Pinpoint the cell where the given text exists, returning its (x, y) midpoint coordinate. 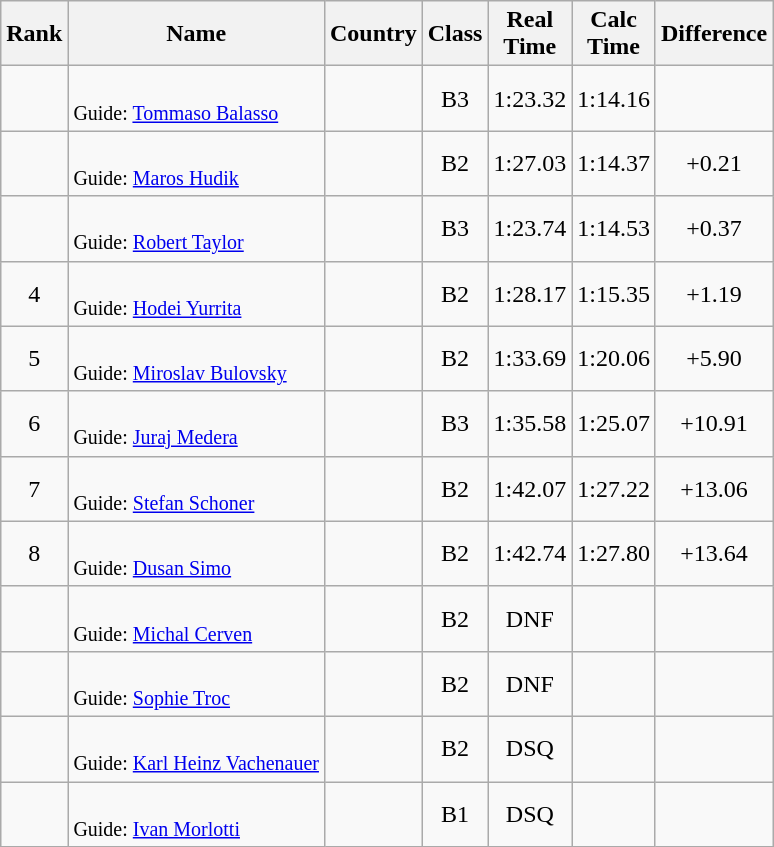
1:14.53 (614, 228)
Guide: Ivan Morlotti (196, 814)
CalcTime (614, 34)
Guide: Stefan Schoner (196, 488)
1:27.80 (614, 554)
1:27.03 (530, 164)
RealTime (530, 34)
Guide: Maros Hudik (196, 164)
1:25.07 (614, 424)
+1.19 (714, 294)
7 (34, 488)
1:35.58 (530, 424)
1:14.37 (614, 164)
+5.90 (714, 358)
1:14.16 (614, 98)
+0.21 (714, 164)
+0.37 (714, 228)
Guide: Hodei Yurrita (196, 294)
1:42.07 (530, 488)
Difference (714, 34)
1:33.69 (530, 358)
Country (373, 34)
6 (34, 424)
Rank (34, 34)
1:28.17 (530, 294)
Guide: Robert Taylor (196, 228)
+13.64 (714, 554)
1:42.74 (530, 554)
Guide: Dusan Simo (196, 554)
1:23.32 (530, 98)
Name (196, 34)
1:23.74 (530, 228)
+13.06 (714, 488)
Class (455, 34)
Guide: Miroslav Bulovsky (196, 358)
Guide: Michal Cerven (196, 618)
1:27.22 (614, 488)
B1 (455, 814)
+10.91 (714, 424)
8 (34, 554)
Guide: Tommaso Balasso (196, 98)
4 (34, 294)
Guide: Karl Heinz Vachenauer (196, 748)
1:15.35 (614, 294)
5 (34, 358)
Guide: Sophie Troc (196, 684)
Guide: Juraj Medera (196, 424)
1:20.06 (614, 358)
